Pinpoint the cell where the given text exists, returning its [x, y] midpoint coordinate. 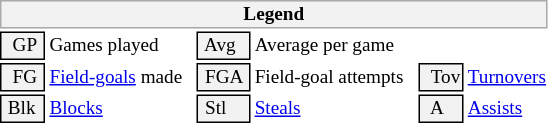
Legend [274, 14]
Assists [506, 108]
Stl [224, 108]
GP [22, 46]
Average per game [334, 46]
Field-goal attempts [334, 77]
Blk [22, 108]
FG [22, 77]
Steals [334, 108]
FGA [224, 77]
Turnovers [506, 77]
Avg [224, 46]
Games played [121, 46]
Tov [440, 77]
A [440, 108]
Blocks [121, 108]
Field-goals made [121, 77]
